Find where the given text appears and provide that cell's center as [X, Y] coordinate. 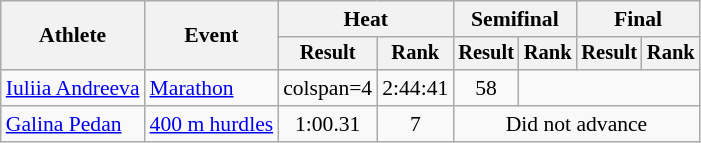
2:44:41 [415, 88]
Heat [366, 19]
Galina Pedan [73, 124]
58 [486, 88]
Marathon [212, 88]
Final [638, 19]
Iuliia Andreeva [73, 88]
Athlete [73, 36]
1:00.31 [328, 124]
Event [212, 36]
7 [415, 124]
400 m hurdles [212, 124]
Did not advance [576, 124]
Semifinal [514, 19]
colspan=4 [328, 88]
